For the text-containing cell, return its midpoint in [X, Y] coordinate format. 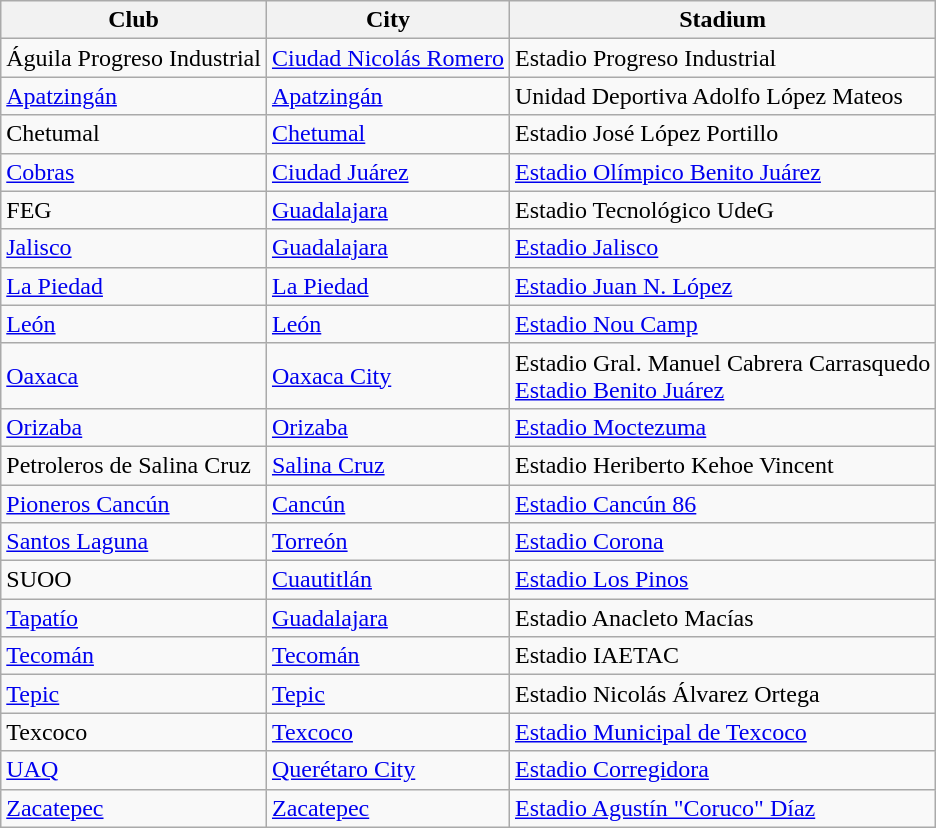
Estadio Olímpico Benito Juárez [722, 172]
Estadio Anacleto Macías [722, 618]
Estadio IAETAC [722, 656]
Estadio Gral. Manuel Cabrera CarrasquedoEstadio Benito Juárez [722, 376]
Club [134, 20]
Estadio Nou Camp [722, 324]
Estadio Moctezuma [722, 427]
FEG [134, 210]
Estadio Corregidora [722, 770]
Pioneros Cancún [134, 503]
Estadio Agustín "Coruco" Díaz [722, 808]
Unidad Deportiva Adolfo López Mateos [722, 96]
Estadio Progreso Industrial [722, 58]
SUOO [134, 580]
Estadio Municipal de Texcoco [722, 732]
Torreón [388, 542]
Cobras [134, 172]
Oaxaca [134, 376]
Estadio Cancún 86 [722, 503]
Estadio Los Pinos [722, 580]
UAQ [134, 770]
Águila Progreso Industrial [134, 58]
Jalisco [134, 248]
Petroleros de Salina Cruz [134, 465]
Estadio José López Portillo [722, 134]
Ciudad Juárez [388, 172]
Salina Cruz [388, 465]
Estadio Nicolás Álvarez Ortega [722, 694]
City [388, 20]
Ciudad Nicolás Romero [388, 58]
Oaxaca City [388, 376]
Estadio Tecnológico UdeG [722, 210]
Estadio Juan N. López [722, 286]
Tapatío [134, 618]
Estadio Heriberto Kehoe Vincent [722, 465]
Estadio Corona [722, 542]
Cancún [388, 503]
Santos Laguna [134, 542]
Estadio Jalisco [722, 248]
Stadium [722, 20]
Cuautitlán [388, 580]
Querétaro City [388, 770]
